Extract the [x, y] coordinate from the center of the cell holding the provided text.  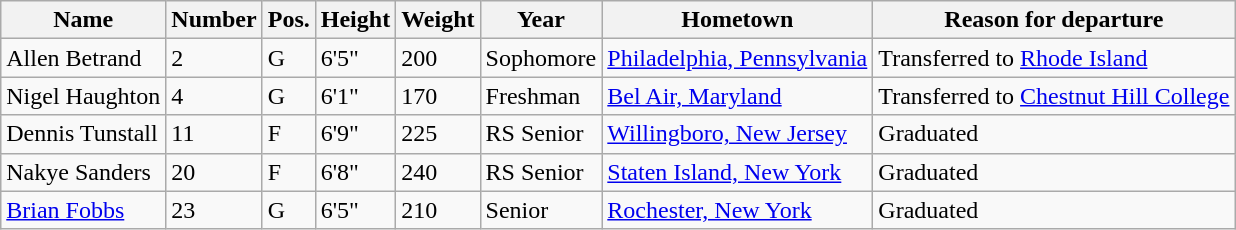
Nigel Haughton [84, 96]
Height [355, 20]
Senior [541, 210]
Transferred to Chestnut Hill College [1054, 96]
Hometown [738, 20]
23 [214, 210]
6'8" [355, 172]
11 [214, 134]
Pos. [288, 20]
Year [541, 20]
Rochester, New York [738, 210]
Number [214, 20]
Willingboro, New Jersey [738, 134]
Nakye Sanders [84, 172]
Sophomore [541, 58]
20 [214, 172]
Dennis Tunstall [84, 134]
Brian Fobbs [84, 210]
6'1" [355, 96]
4 [214, 96]
2 [214, 58]
Transferred to Rhode Island [1054, 58]
Reason for departure [1054, 20]
Weight [438, 20]
Bel Air, Maryland [738, 96]
Freshman [541, 96]
210 [438, 210]
6'9" [355, 134]
170 [438, 96]
Name [84, 20]
Philadelphia, Pennsylvania [738, 58]
Staten Island, New York [738, 172]
200 [438, 58]
Allen Betrand [84, 58]
225 [438, 134]
240 [438, 172]
